Capture the cell that displays the provided text and extract its (X, Y) central coordinate. 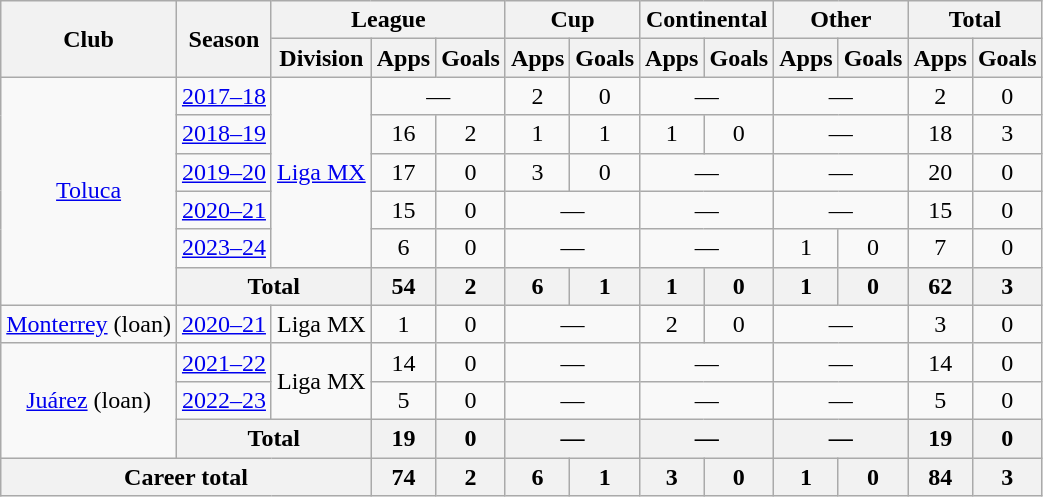
2023–24 (224, 248)
Other (841, 20)
7 (940, 248)
Career total (186, 477)
League (388, 20)
Division (321, 58)
16 (403, 134)
84 (940, 477)
2022–23 (224, 400)
62 (940, 286)
74 (403, 477)
Juárez (loan) (89, 400)
18 (940, 134)
20 (940, 172)
Monterrey (loan) (89, 324)
Club (89, 39)
Cup (572, 20)
17 (403, 172)
54 (403, 286)
2021–22 (224, 362)
2017–18 (224, 96)
Toluca (89, 191)
2018–19 (224, 134)
Continental (707, 20)
2019–20 (224, 172)
Season (224, 39)
